Return the (X, Y) coordinate for the center point of the cell that contains the specified text.  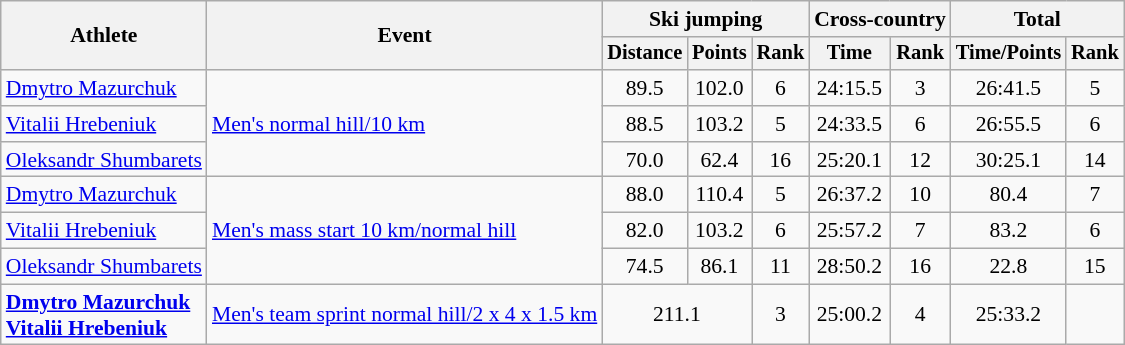
102.0 (719, 88)
88.5 (644, 124)
25:57.2 (849, 231)
26:55.5 (1008, 124)
Athlete (104, 36)
28:50.2 (849, 267)
25:20.1 (849, 160)
110.4 (719, 195)
Dmytro MazurchukVitalii Hrebeniuk (104, 314)
25:00.2 (849, 314)
14 (1095, 160)
Ski jumping (706, 19)
15 (1095, 267)
26:41.5 (1008, 88)
89.5 (644, 88)
70.0 (644, 160)
80.4 (1008, 195)
Event (404, 36)
30:25.1 (1008, 160)
Distance (644, 54)
24:15.5 (849, 88)
74.5 (644, 267)
Time/Points (1008, 54)
25:33.2 (1008, 314)
Time (849, 54)
Men's mass start 10 km/normal hill (404, 230)
83.2 (1008, 231)
10 (920, 195)
211.1 (676, 314)
82.0 (644, 231)
26:37.2 (849, 195)
4 (920, 314)
62.4 (719, 160)
11 (781, 267)
24:33.5 (849, 124)
22.8 (1008, 267)
Points (719, 54)
Men's normal hill/10 km (404, 124)
12 (920, 160)
Cross-country (880, 19)
86.1 (719, 267)
Men's team sprint normal hill/2 x 4 x 1.5 km (404, 314)
88.0 (644, 195)
Total (1038, 19)
